Output the [x, y] coordinate of the center of the cell containing the given text.  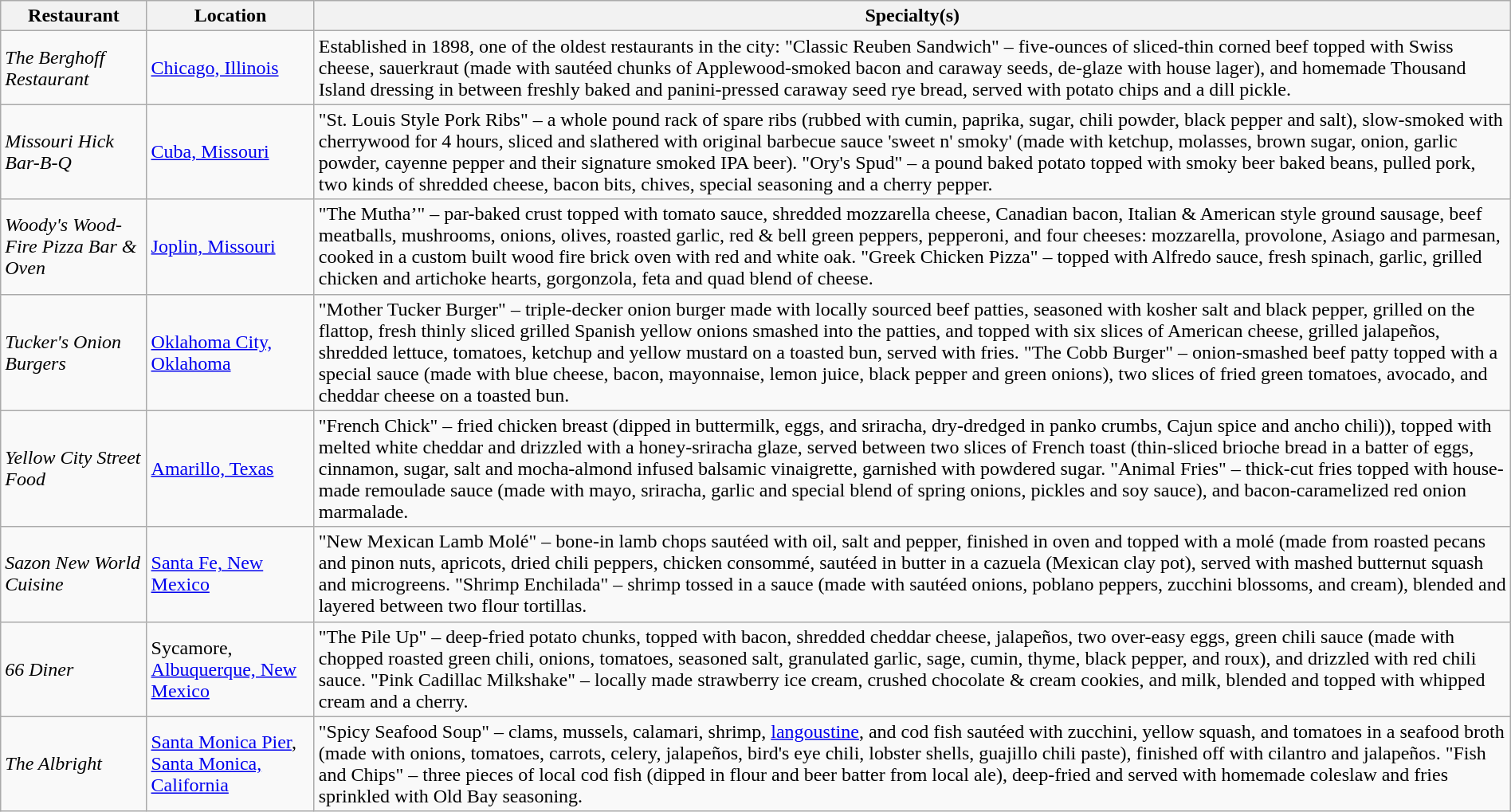
Tucker's Onion Burgers [73, 352]
Specialty(s) [912, 16]
66 Diner [73, 669]
Chicago, Illinois [230, 68]
Missouri Hick Bar-B-Q [73, 151]
Sazon New World Cuisine [73, 574]
Cuba, Missouri [230, 151]
Oklahoma City, Oklahoma [230, 352]
Santa Fe, New Mexico [230, 574]
The Berghoff Restaurant [73, 68]
Amarillo, Texas [230, 469]
Joplin, Missouri [230, 247]
Restaurant [73, 16]
The Albright [73, 763]
Sycamore, Albuquerque, New Mexico [230, 669]
Woody's Wood-Fire Pizza Bar & Oven [73, 247]
Santa Monica Pier, Santa Monica, California [230, 763]
Yellow City Street Food [73, 469]
Location [230, 16]
